Provide the (x, y) coordinate of the cell's center where the given text is located.  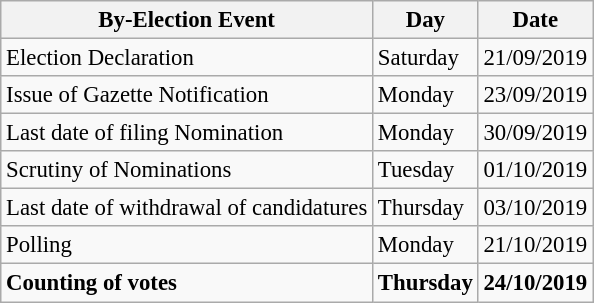
Issue of Gazette Notification (187, 95)
Day (426, 20)
Tuesday (426, 170)
Scrutiny of Nominations (187, 170)
Date (535, 20)
Counting of votes (187, 283)
21/09/2019 (535, 58)
21/10/2019 (535, 245)
01/10/2019 (535, 170)
30/09/2019 (535, 133)
Last date of withdrawal of candidatures (187, 208)
Saturday (426, 58)
By-Election Event (187, 20)
23/09/2019 (535, 95)
Election Declaration (187, 58)
Polling (187, 245)
Last date of filing Nomination (187, 133)
03/10/2019 (535, 208)
24/10/2019 (535, 283)
